Return the (x, y) coordinate for the center point of the cell that contains the specified text.  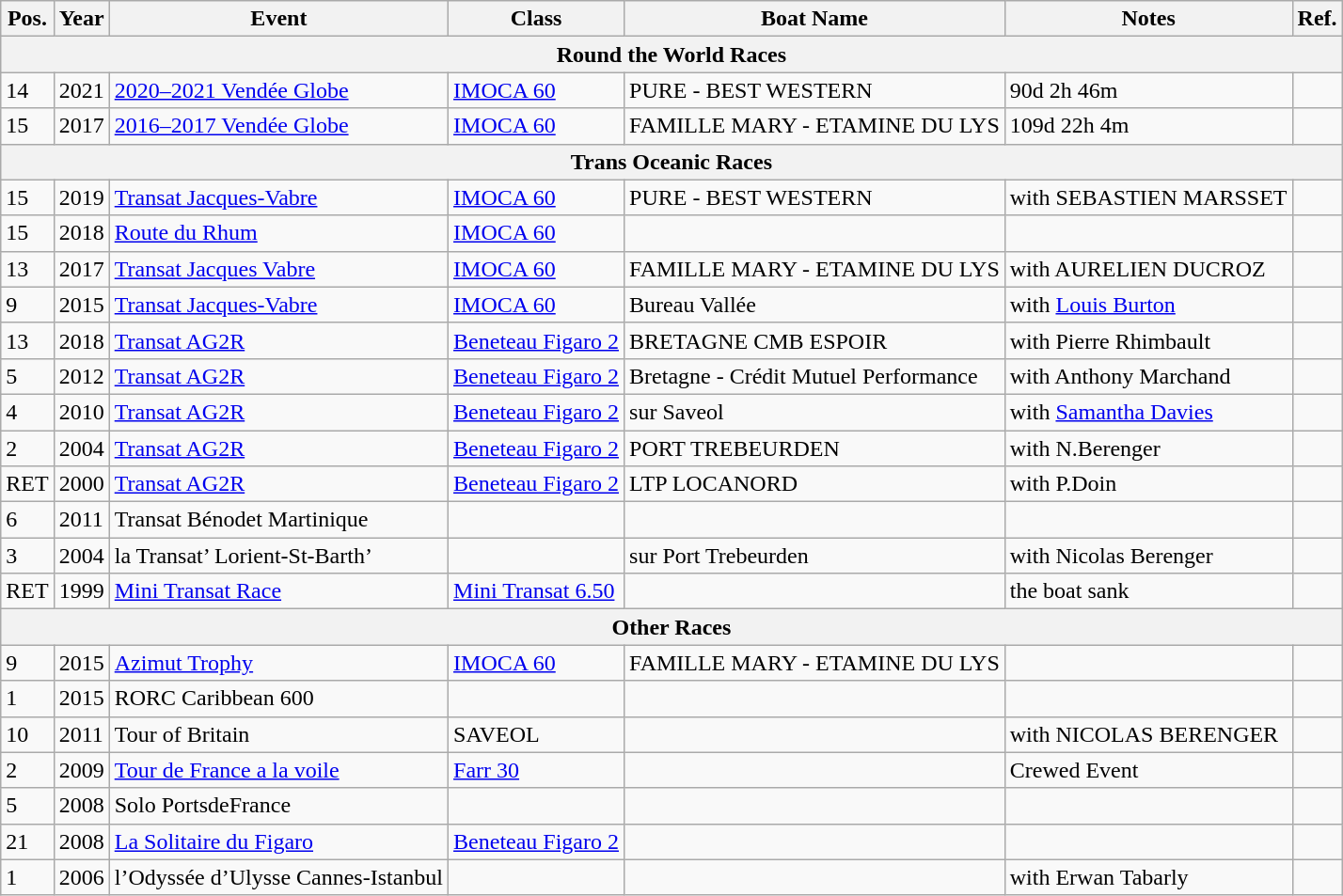
la Transat’ Lorient-St-Barth’ (278, 556)
sur Saveol (814, 412)
l’Odyssée d’Ulysse Cannes-Istanbul (278, 877)
with Pierre Rhimbault (1148, 340)
2019 (81, 197)
4 (27, 412)
Year (81, 19)
Bretagne - Crédit Mutuel Performance (814, 376)
Route du Rhum (278, 233)
6 (27, 520)
with Louis Burton (1148, 305)
10 (27, 734)
21 (27, 841)
90d 2h 46m (1148, 90)
LTP LOCANORD (814, 484)
Notes (1148, 19)
Tour of Britain (278, 734)
SAVEOL (536, 734)
La Solitaire du Figaro (278, 841)
Transat Jacques Vabre (278, 269)
109d 22h 4m (1148, 126)
Mini Transat Race (278, 591)
Round the World Races (671, 55)
2021 (81, 90)
Class (536, 19)
with NICOLAS BERENGER (1148, 734)
Bureau Vallée (814, 305)
PORT TREBEURDEN (814, 448)
RORC Caribbean 600 (278, 699)
Solo PortsdeFrance (278, 806)
with AURELIEN DUCROZ (1148, 269)
the boat sank (1148, 591)
Trans Oceanic Races (671, 162)
2000 (81, 484)
Tour de France a la voile (278, 770)
Mini Transat 6.50 (536, 591)
Azimut Trophy (278, 663)
BRETAGNE CMB ESPOIR (814, 340)
Crewed Event (1148, 770)
2009 (81, 770)
1999 (81, 591)
Ref. (1317, 19)
14 (27, 90)
with N.Berenger (1148, 448)
Transat Bénodet Martinique (278, 520)
Event (278, 19)
Boat Name (814, 19)
2016–2017 Vendée Globe (278, 126)
Other Races (671, 627)
2020–2021 Vendée Globe (278, 90)
with Erwan Tabarly (1148, 877)
2010 (81, 412)
with Samantha Davies (1148, 412)
2006 (81, 877)
2012 (81, 376)
Farr 30 (536, 770)
with Anthony Marchand (1148, 376)
with SEBASTIEN MARSSET (1148, 197)
with Nicolas Berenger (1148, 556)
3 (27, 556)
sur Port Trebeurden (814, 556)
Pos. (27, 19)
with P.Doin (1148, 484)
